Determine the [X, Y] coordinate at the center of the cell enclosing the given text.  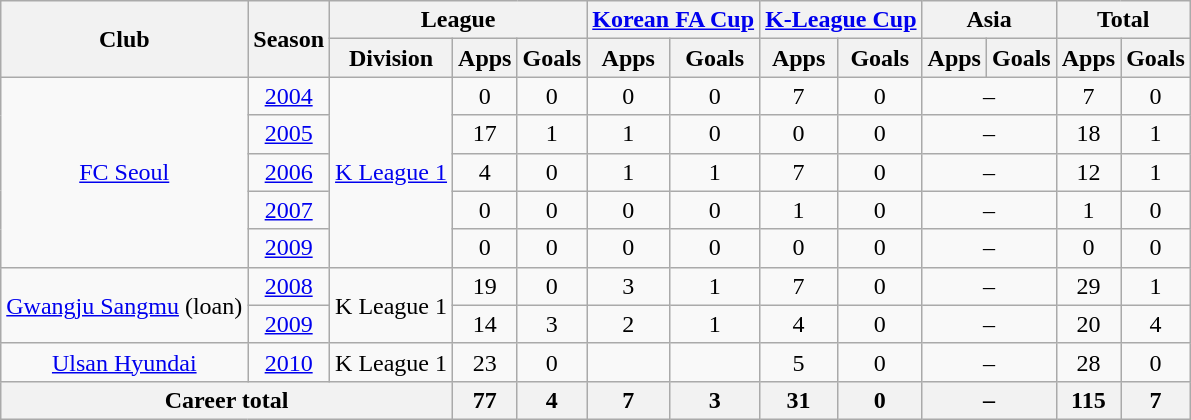
2007 [289, 210]
Asia [989, 20]
2004 [289, 96]
2 [628, 324]
Division [392, 58]
19 [485, 286]
31 [799, 400]
Career total [227, 400]
29 [1088, 286]
League [458, 20]
28 [1088, 362]
23 [485, 362]
2008 [289, 286]
Season [289, 39]
Korean FA Cup [674, 20]
2006 [289, 172]
77 [485, 400]
K-League Cup [841, 20]
2005 [289, 134]
115 [1088, 400]
Ulsan Hyundai [124, 362]
5 [799, 362]
12 [1088, 172]
17 [485, 134]
14 [485, 324]
18 [1088, 134]
FC Seoul [124, 172]
Gwangju Sangmu (loan) [124, 305]
20 [1088, 324]
Total [1123, 20]
2010 [289, 362]
Club [124, 39]
